Pinpoint the cell where the given text exists, returning its (x, y) midpoint coordinate. 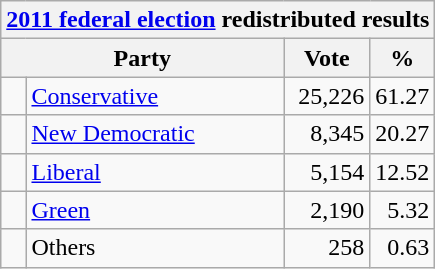
258 (327, 248)
Vote (327, 58)
Liberal (155, 172)
Others (155, 248)
12.52 (402, 172)
Party (142, 58)
Conservative (155, 96)
0.63 (402, 248)
2011 federal election redistributed results (218, 20)
New Democratic (155, 134)
20.27 (402, 134)
% (402, 58)
61.27 (402, 96)
25,226 (327, 96)
8,345 (327, 134)
2,190 (327, 210)
5,154 (327, 172)
Green (155, 210)
5.32 (402, 210)
